Scan for the cell matching the given text and deliver its (x, y) coordinate at center. 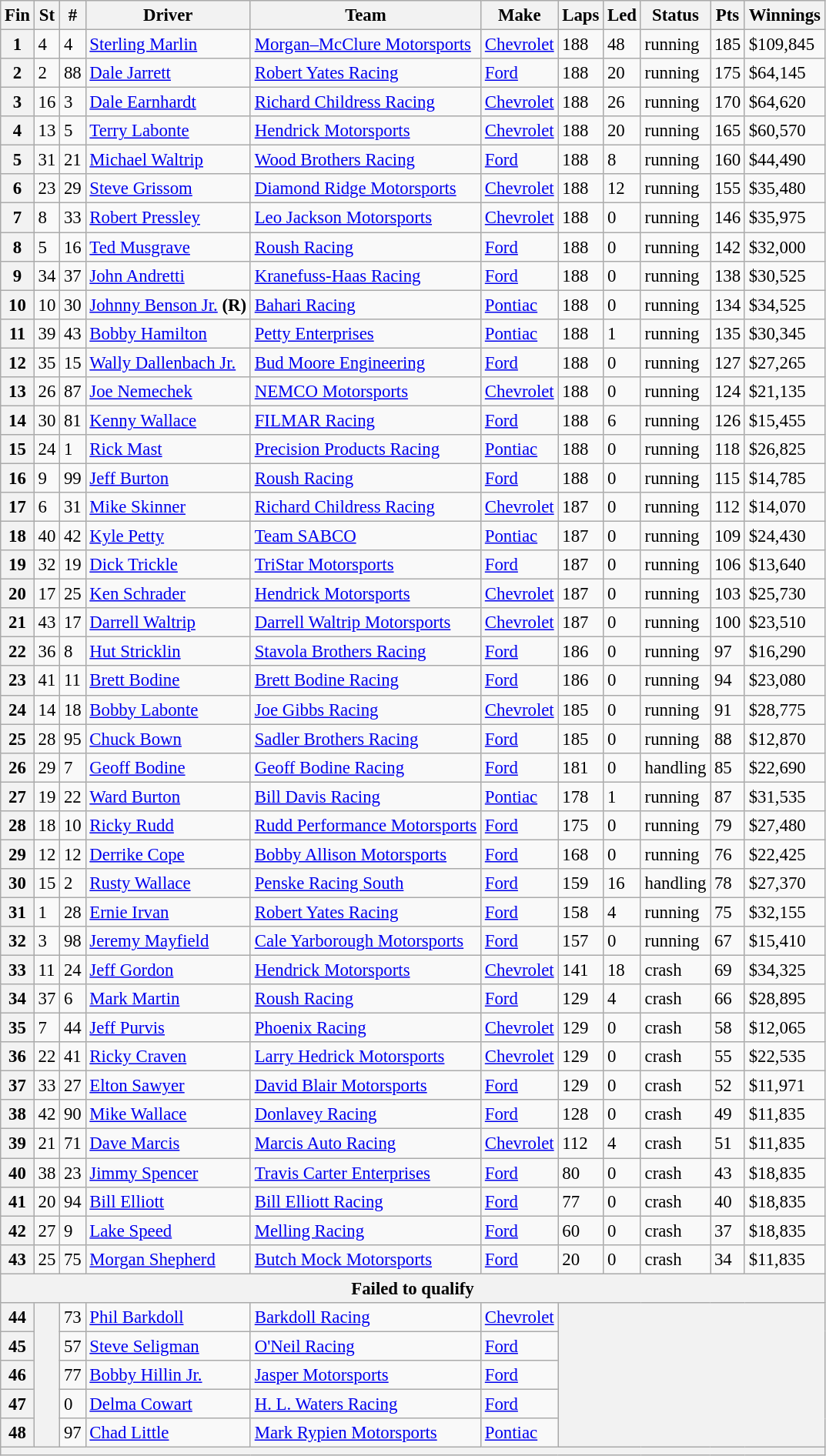
46 (18, 1375)
118 (728, 449)
$32,000 (784, 247)
103 (728, 594)
47 (18, 1404)
85 (728, 767)
Brett Bodine (168, 681)
$27,265 (784, 362)
$44,490 (784, 160)
$24,430 (784, 536)
55 (728, 1057)
Stavola Brothers Racing (365, 652)
Butch Mock Motorsports (365, 1259)
170 (728, 102)
Morgan Shepherd (168, 1259)
$12,065 (784, 1028)
Dave Marcis (168, 1144)
124 (728, 392)
$23,080 (784, 681)
Chad Little (168, 1433)
Sterling Marlin (168, 45)
Lake Speed (168, 1231)
$15,410 (784, 941)
$35,480 (784, 189)
76 (728, 854)
$64,145 (784, 73)
Jeff Purvis (168, 1028)
Dale Earnhardt (168, 102)
Mark Rypien Motorsports (365, 1433)
80 (580, 1173)
$109,845 (784, 45)
138 (728, 276)
159 (580, 883)
Steve Grissom (168, 189)
Terry Labonte (168, 131)
Mike Skinner (168, 507)
TriStar Motorsports (365, 565)
$60,570 (784, 131)
146 (728, 218)
$31,535 (784, 796)
Bill Elliott (168, 1201)
$23,510 (784, 623)
66 (728, 999)
Hut Stricklin (168, 652)
Robert Pressley (168, 218)
Pts (728, 15)
Geoff Bodine (168, 767)
Jasper Motorsports (365, 1375)
106 (728, 565)
Marcis Auto Racing (365, 1144)
Bobby Hillin Jr. (168, 1375)
$12,870 (784, 739)
Team (365, 15)
Joe Nemechek (168, 392)
127 (728, 362)
98 (72, 941)
O'Neil Racing (365, 1346)
$22,690 (784, 767)
$34,325 (784, 970)
NEMCO Motorsports (365, 392)
178 (580, 796)
Jeff Burton (168, 478)
# (72, 15)
51 (728, 1144)
Ernie Irvan (168, 912)
109 (728, 536)
Ricky Craven (168, 1057)
Led (622, 15)
Donlavey Racing (365, 1115)
Mark Martin (168, 999)
Chuck Bown (168, 739)
St (46, 15)
Ken Schrader (168, 594)
165 (728, 131)
69 (728, 970)
Cale Yarborough Motorsports (365, 941)
Status (675, 15)
Jeff Gordon (168, 970)
Bobby Labonte (168, 710)
H. L. Waters Racing (365, 1404)
Wood Brothers Racing (365, 160)
60 (580, 1231)
Bahari Racing (365, 305)
142 (728, 247)
$27,370 (784, 883)
Rick Mast (168, 449)
Mike Wallace (168, 1115)
45 (18, 1346)
Leo Jackson Motorsports (365, 218)
Team SABCO (365, 536)
Jeremy Mayfield (168, 941)
$26,825 (784, 449)
Ward Burton (168, 796)
141 (580, 970)
Jimmy Spencer (168, 1173)
Barkdoll Racing (365, 1317)
Derrike Cope (168, 854)
$28,895 (784, 999)
$32,155 (784, 912)
$34,525 (784, 305)
Geoff Bodine Racing (365, 767)
$22,535 (784, 1057)
181 (580, 767)
Sadler Brothers Racing (365, 739)
73 (72, 1317)
Elton Sawyer (168, 1086)
134 (728, 305)
John Andretti (168, 276)
Brett Bodine Racing (365, 681)
Darrell Waltrip (168, 623)
$21,135 (784, 392)
79 (728, 826)
Bobby Allison Motorsports (365, 854)
158 (580, 912)
Diamond Ridge Motorsports (365, 189)
Phoenix Racing (365, 1028)
$14,785 (784, 478)
Petty Enterprises (365, 333)
Phil Barkdoll (168, 1317)
67 (728, 941)
Rusty Wallace (168, 883)
$25,730 (784, 594)
Driver (168, 15)
$30,525 (784, 276)
$16,290 (784, 652)
128 (580, 1115)
Melling Racing (365, 1231)
Failed to qualify (413, 1288)
Kyle Petty (168, 536)
Johnny Benson Jr. (R) (168, 305)
90 (72, 1115)
$14,070 (784, 507)
Joe Gibbs Racing (365, 710)
Dale Jarrett (168, 73)
57 (72, 1346)
Winnings (784, 15)
$15,455 (784, 420)
FILMAR Racing (365, 420)
49 (728, 1115)
Michael Waltrip (168, 160)
$27,480 (784, 826)
Bobby Hamilton (168, 333)
95 (72, 739)
Laps (580, 15)
100 (728, 623)
$13,640 (784, 565)
Morgan–McClure Motorsports (365, 45)
Bill Davis Racing (365, 796)
Bud Moore Engineering (365, 362)
Ricky Rudd (168, 826)
126 (728, 420)
115 (728, 478)
99 (72, 478)
Steve Seligman (168, 1346)
135 (728, 333)
$64,620 (784, 102)
Ted Musgrave (168, 247)
$11,971 (784, 1086)
Kranefuss-Haas Racing (365, 276)
71 (72, 1144)
Rudd Performance Motorsports (365, 826)
160 (728, 160)
Bill Elliott Racing (365, 1201)
52 (728, 1086)
Make (520, 15)
Precision Products Racing (365, 449)
Penske Racing South (365, 883)
Larry Hedrick Motorsports (365, 1057)
Wally Dallenbach Jr. (168, 362)
Dick Trickle (168, 565)
David Blair Motorsports (365, 1086)
$35,975 (784, 218)
91 (728, 710)
81 (72, 420)
157 (580, 941)
Darrell Waltrip Motorsports (365, 623)
Kenny Wallace (168, 420)
Fin (18, 15)
58 (728, 1028)
155 (728, 189)
$30,345 (784, 333)
78 (728, 883)
$22,425 (784, 854)
Travis Carter Enterprises (365, 1173)
$28,775 (784, 710)
168 (580, 854)
Delma Cowart (168, 1404)
